Locate the cell with the specified text and output its (x, y) center coordinate. 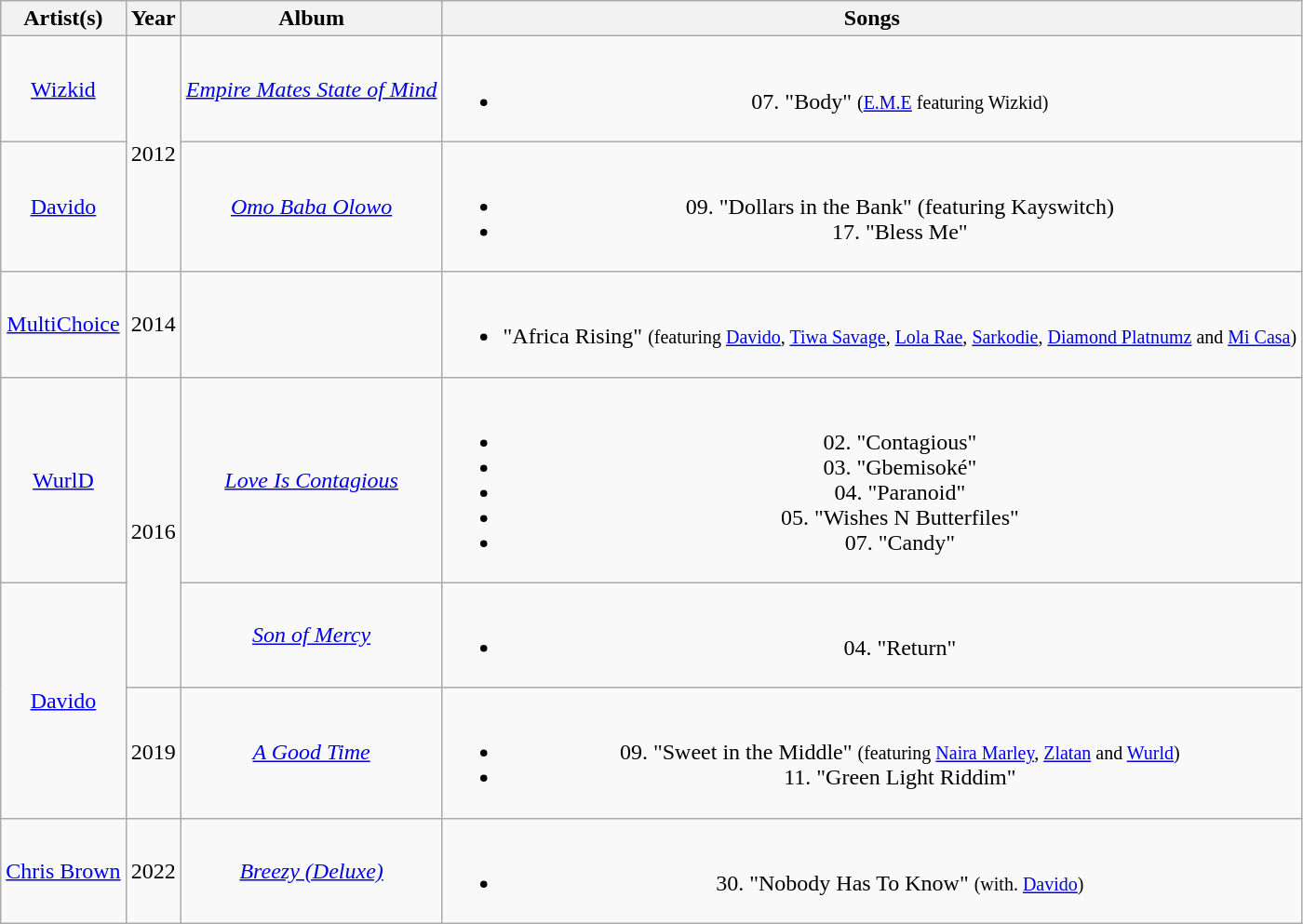
Empire Mates State of Mind (311, 89)
Songs (872, 19)
07. "Body" (E.M.E featuring Wizkid) (872, 89)
A Good Time (311, 753)
Wizkid (63, 89)
Year (153, 19)
02. "Contagious"03. "Gbemisoké"04. "Paranoid"05. "Wishes N Butterfiles"07. "Candy" (872, 480)
Omo Baba Olowo (311, 207)
Breezy (Deluxe) (311, 871)
2014 (153, 324)
Artist(s) (63, 19)
04. "Return" (872, 635)
2012 (153, 154)
30. "Nobody Has To Know" (with. Davido) (872, 871)
Chris Brown (63, 871)
2016 (153, 532)
Album (311, 19)
MultiChoice (63, 324)
09. "Sweet in the Middle" (featuring Naira Marley, Zlatan and Wurld)11. "Green Light Riddim" (872, 753)
Love Is Contagious (311, 480)
WurlD (63, 480)
09. "Dollars in the Bank" (featuring Kayswitch)17. "Bless Me" (872, 207)
2019 (153, 753)
Son of Mercy (311, 635)
2022 (153, 871)
"Africa Rising" (featuring Davido, Tiwa Savage, Lola Rae, Sarkodie, Diamond Platnumz and Mi Casa) (872, 324)
